Pinpoint the cell where the given text exists, returning its [X, Y] midpoint coordinate. 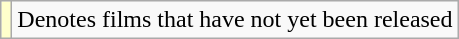
Denotes films that have not yet been released [235, 20]
